Scan for the cell matching the given text and deliver its [x, y] coordinate at center. 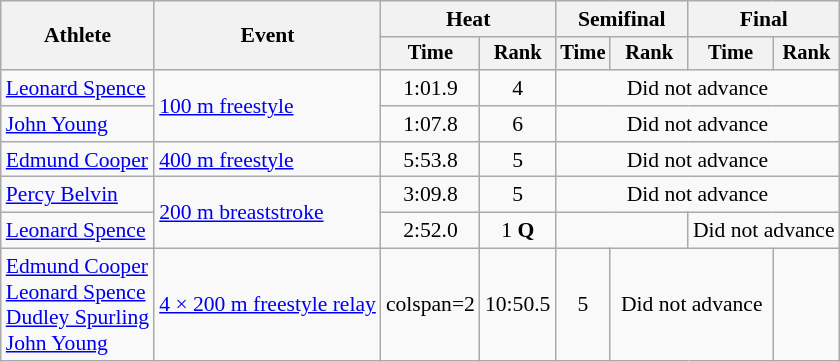
Edmund CooperLeonard SpenceDudley SpurlingJohn Young [78, 305]
Final [764, 19]
John Young [78, 124]
3:09.8 [430, 195]
1:07.8 [430, 124]
5:53.8 [430, 160]
4 × 200 m freestyle relay [268, 305]
100 m freestyle [268, 106]
2:52.0 [430, 231]
4 [518, 88]
Heat [468, 19]
Athlete [78, 36]
Event [268, 36]
colspan=2 [430, 305]
Semifinal [621, 19]
400 m freestyle [268, 160]
200 m breaststroke [268, 212]
Edmund Cooper [78, 160]
1 Q [518, 231]
Percy Belvin [78, 195]
1:01.9 [430, 88]
10:50.5 [518, 305]
6 [518, 124]
